Return the (x, y) coordinate for the center point of the cell that contains the specified text.  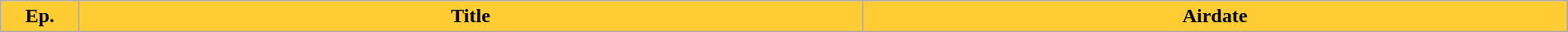
Ep. (40, 16)
Title (470, 16)
Airdate (1216, 16)
